Provide the (x, y) coordinate of the cell's center where the given text is located.  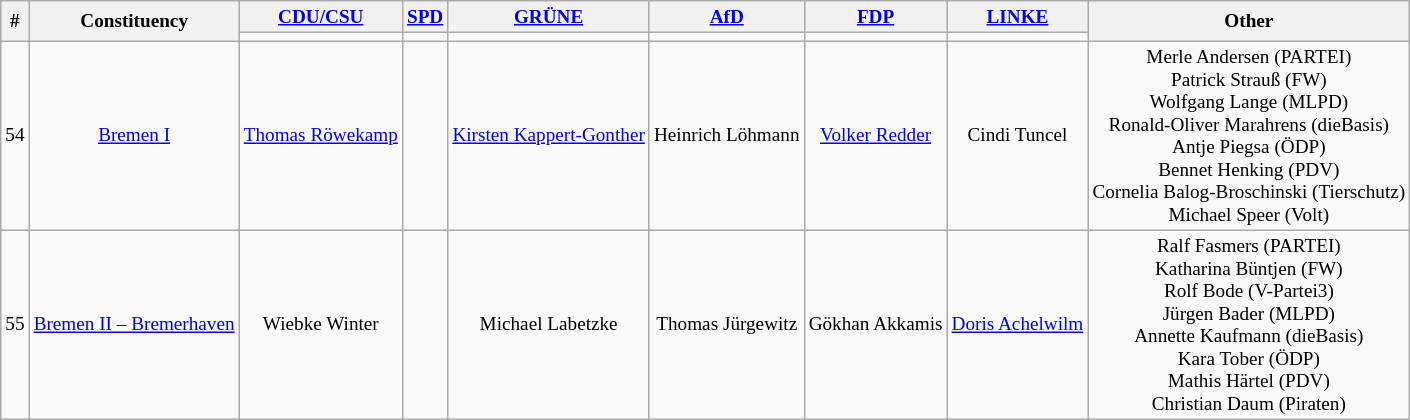
Kirsten Kappert-Gonther (549, 136)
Doris Achelwilm (1018, 324)
SPD (424, 17)
Constituency (134, 22)
Bremen II – Bremerhaven (134, 324)
FDP (876, 17)
# (15, 22)
Cindi Tuncel (1018, 136)
Wiebke Winter (320, 324)
54 (15, 136)
CDU/CSU (320, 17)
LINKE (1018, 17)
Michael Labetzke (549, 324)
GRÜNE (549, 17)
Thomas Röwekamp (320, 136)
Bremen I (134, 136)
AfD (726, 17)
Other (1249, 22)
Volker Redder (876, 136)
Heinrich Löhmann (726, 136)
55 (15, 324)
Gökhan Akkamis (876, 324)
Thomas Jürgewitz (726, 324)
